Provide the [x, y] coordinate of the cell's center where the given text is located.  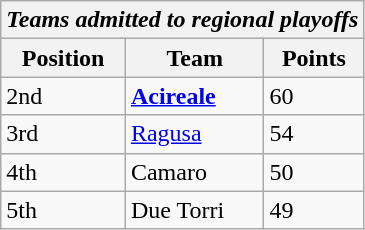
49 [314, 210]
Teams admitted to regional playoffs [182, 20]
Due Torri [194, 210]
Camaro [194, 172]
54 [314, 134]
Position [64, 58]
4th [64, 172]
2nd [64, 96]
3rd [64, 134]
Ragusa [194, 134]
50 [314, 172]
60 [314, 96]
Acireale [194, 96]
Team [194, 58]
Points [314, 58]
5th [64, 210]
